Locate the cell with the specified text and output its [X, Y] center coordinate. 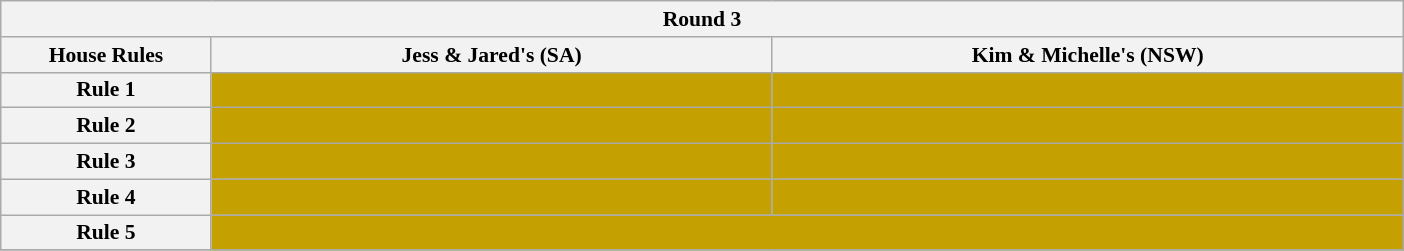
Round 3 [702, 19]
Kim & Michelle's (NSW) [1088, 55]
Rule 1 [106, 90]
Rule 2 [106, 126]
Rule 4 [106, 197]
Rule 3 [106, 162]
House Rules [106, 55]
Jess & Jared's (SA) [492, 55]
Rule 5 [106, 233]
